Capture the cell that displays the provided text and extract its [x, y] central coordinate. 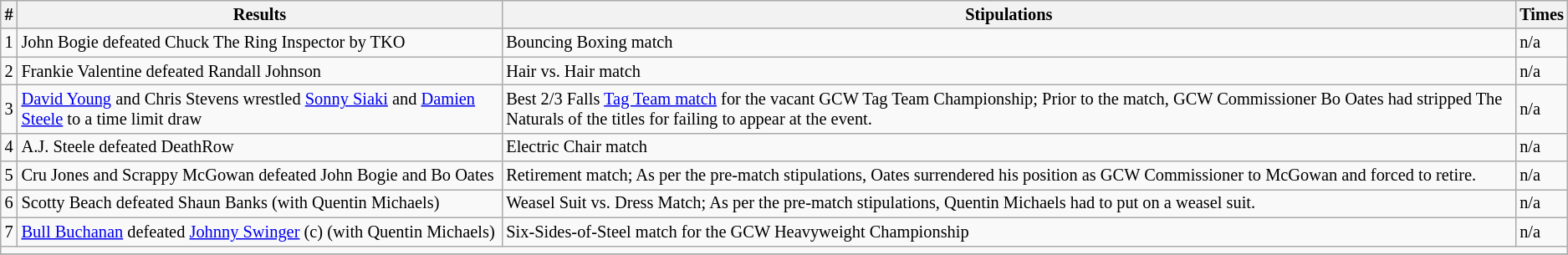
5 [9, 176]
6 [9, 203]
Cru Jones and Scrappy McGowan defeated John Bogie and Bo Oates [260, 176]
Electric Chair match [1009, 147]
# [9, 14]
Six-Sides-of-Steel match for the GCW Heavyweight Championship [1009, 232]
John Bogie defeated Chuck The Ring Inspector by TKO [260, 43]
Stipulations [1009, 14]
3 [9, 109]
Bouncing Boxing match [1009, 43]
A.J. Steele defeated DeathRow [260, 147]
Retirement match; As per the pre-match stipulations, Oates surrendered his position as GCW Commissioner to McGowan and forced to retire. [1009, 176]
Scotty Beach defeated Shaun Banks (with Quentin Michaels) [260, 203]
2 [9, 71]
Results [260, 14]
1 [9, 43]
Frankie Valentine defeated Randall Johnson [260, 71]
Bull Buchanan defeated Johnny Swinger (c) (with Quentin Michaels) [260, 232]
7 [9, 232]
Times [1542, 14]
Hair vs. Hair match [1009, 71]
Weasel Suit vs. Dress Match; As per the pre-match stipulations, Quentin Michaels had to put on a weasel suit. [1009, 203]
David Young and Chris Stevens wrestled Sonny Siaki and Damien Steele to a time limit draw [260, 109]
4 [9, 147]
